Output the [x, y] coordinate of the center of the cell containing the given text.  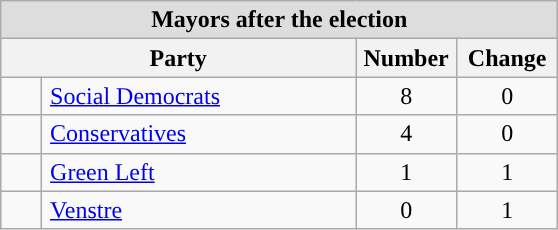
Conservatives [199, 134]
8 [406, 96]
Change [508, 58]
4 [406, 134]
Venstre [199, 210]
Mayors after the election [280, 20]
Party [178, 58]
Number [406, 58]
Social Democrats [199, 96]
Green Left [199, 172]
